Provide the (x, y) coordinate of the cell's center where the given text is located.  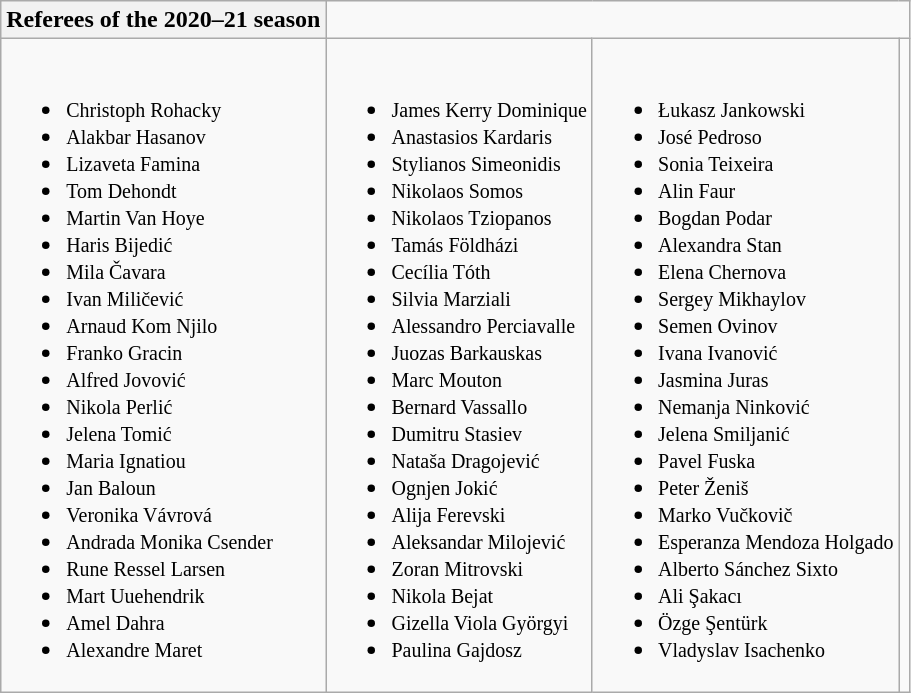
Referees of the 2020–21 season (164, 20)
